Return (X, Y) of the center of cell containing provided text 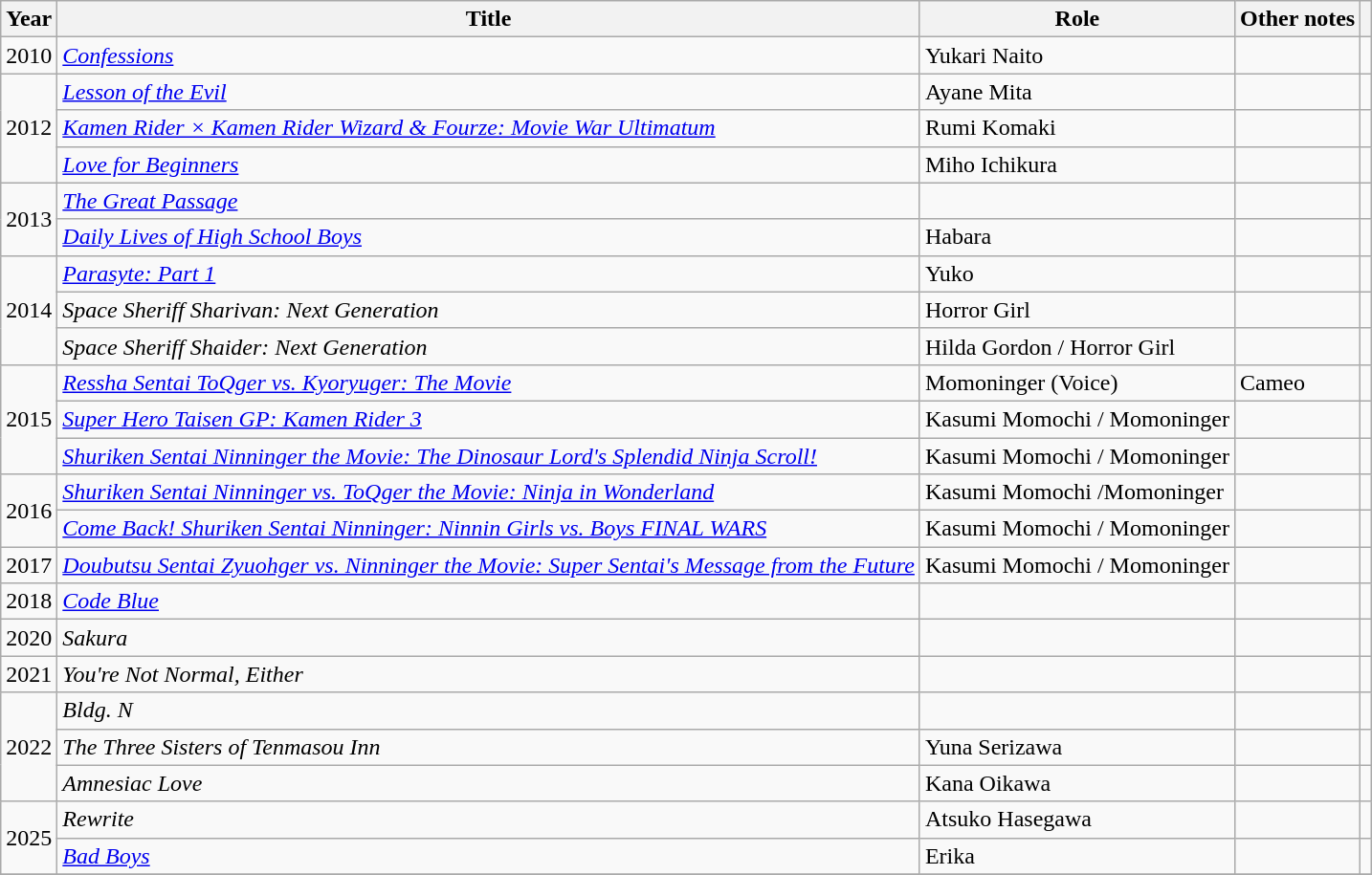
Ressha Sentai ToQger vs. Kyoryuger: The Movie (489, 383)
Hilda Gordon / Horror Girl (1077, 346)
Doubutsu Sentai Zyuohger vs. Ninninger the Movie: Super Sentai's Message from the Future (489, 565)
Ayane Mita (1077, 92)
2017 (29, 565)
Momoninger (Voice) (1077, 383)
Kana Oikawa (1077, 783)
Yuna Serizawa (1077, 747)
Parasyte: Part 1 (489, 273)
Yukari Naito (1077, 55)
You're Not Normal, Either (489, 674)
Super Hero Taisen GP: Kamen Rider 3 (489, 419)
2021 (29, 674)
2020 (29, 638)
Horror Girl (1077, 310)
Rumi Komaki (1077, 128)
Title (489, 19)
Erika (1077, 856)
Lesson of the Evil (489, 92)
2010 (29, 55)
Come Back! Shuriken Sentai Ninninger: Ninnin Girls vs. Boys FINAL WARS (489, 529)
Love for Beginners (489, 164)
Shuriken Sentai Ninninger vs. ToQger the Movie: Ninja in Wonderland (489, 492)
Atsuko Hasegawa (1077, 820)
Yuko (1077, 273)
Cameo (1297, 383)
Sakura (489, 638)
2012 (29, 128)
Bldg. N (489, 711)
2016 (29, 511)
2018 (29, 602)
Bad Boys (489, 856)
Role (1077, 19)
Confessions (489, 55)
2013 (29, 219)
Daily Lives of High School Boys (489, 237)
The Great Passage (489, 201)
2014 (29, 310)
Miho Ichikura (1077, 164)
Year (29, 19)
Kamen Rider × Kamen Rider Wizard & Fourze: Movie War Ultimatum (489, 128)
Habara (1077, 237)
2022 (29, 747)
2015 (29, 419)
Amnesiac Love (489, 783)
Space Sheriff Sharivan: Next Generation (489, 310)
Space Sheriff Shaider: Next Generation (489, 346)
Other notes (1297, 19)
2025 (29, 838)
Kasumi Momochi /Momoninger (1077, 492)
Shuriken Sentai Ninninger the Movie: The Dinosaur Lord's Splendid Ninja Scroll! (489, 456)
Rewrite (489, 820)
The Three Sisters of Tenmasou Inn (489, 747)
Code Blue (489, 602)
